From the cell containing the given text, extract its center point as [X, Y] coordinate. 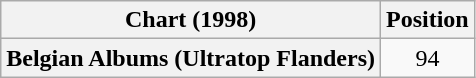
94 [428, 58]
Belgian Albums (Ultratop Flanders) [191, 58]
Position [428, 20]
Chart (1998) [191, 20]
